Locate the cell with the specified text and output its [x, y] center coordinate. 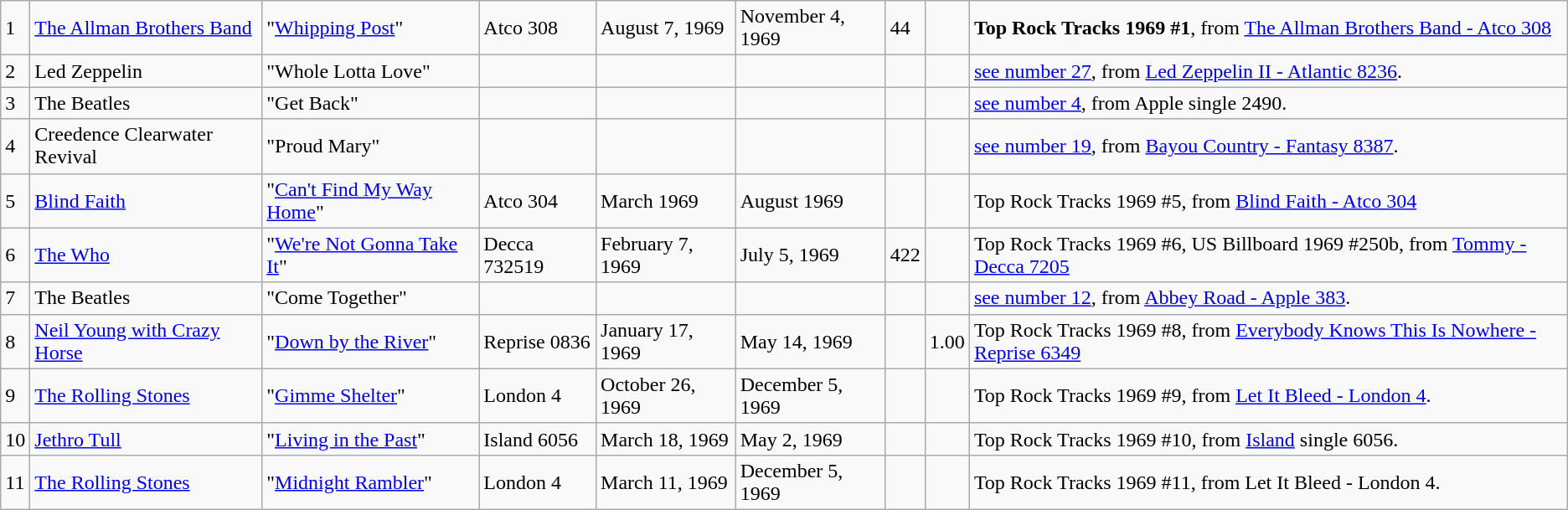
February 7, 1969 [667, 255]
March 1969 [667, 201]
Neil Young with Crazy Horse [146, 342]
see number 4, from Apple single 2490. [1268, 103]
10 [15, 439]
1 [15, 28]
3 [15, 103]
Atco 308 [538, 28]
May 14, 1969 [811, 342]
July 5, 1969 [811, 255]
October 26, 1969 [667, 395]
see number 12, from Abbey Road - Apple 383. [1268, 298]
Creedence Clearwater Revival [146, 146]
August 7, 1969 [667, 28]
The Who [146, 255]
2 [15, 71]
March 11, 1969 [667, 482]
May 2, 1969 [811, 439]
"Living in the Past" [370, 439]
see number 27, from Led Zeppelin II - Atlantic 8236. [1268, 71]
Top Rock Tracks 1969 #10, from Island single 6056. [1268, 439]
"Proud Mary" [370, 146]
"Midnight Rambler" [370, 482]
Led Zeppelin [146, 71]
Top Rock Tracks 1969 #6, US Billboard 1969 #250b, from Tommy - Decca 7205 [1268, 255]
Decca 732519 [538, 255]
Reprise 0836 [538, 342]
Top Rock Tracks 1969 #5, from Blind Faith - Atco 304 [1268, 201]
"Gimme Shelter" [370, 395]
see number 19, from Bayou Country - Fantasy 8387. [1268, 146]
Jethro Tull [146, 439]
6 [15, 255]
August 1969 [811, 201]
Island 6056 [538, 439]
"Come Together" [370, 298]
"Get Back" [370, 103]
March 18, 1969 [667, 439]
The Allman Brothers Band [146, 28]
January 17, 1969 [667, 342]
5 [15, 201]
Top Rock Tracks 1969 #1, from The Allman Brothers Band - Atco 308 [1268, 28]
Top Rock Tracks 1969 #8, from Everybody Knows This Is Nowhere - Reprise 6349 [1268, 342]
4 [15, 146]
Top Rock Tracks 1969 #9, from Let It Bleed - London 4. [1268, 395]
11 [15, 482]
November 4, 1969 [811, 28]
422 [905, 255]
8 [15, 342]
"Can't Find My Way Home" [370, 201]
9 [15, 395]
Atco 304 [538, 201]
Blind Faith [146, 201]
7 [15, 298]
Top Rock Tracks 1969 #11, from Let It Bleed - London 4. [1268, 482]
"We're Not Gonna Take It" [370, 255]
44 [905, 28]
"Whipping Post" [370, 28]
"Whole Lotta Love" [370, 71]
1.00 [946, 342]
"Down by the River" [370, 342]
